Provide the (X, Y) coordinate of the cell's center where the given text is located.  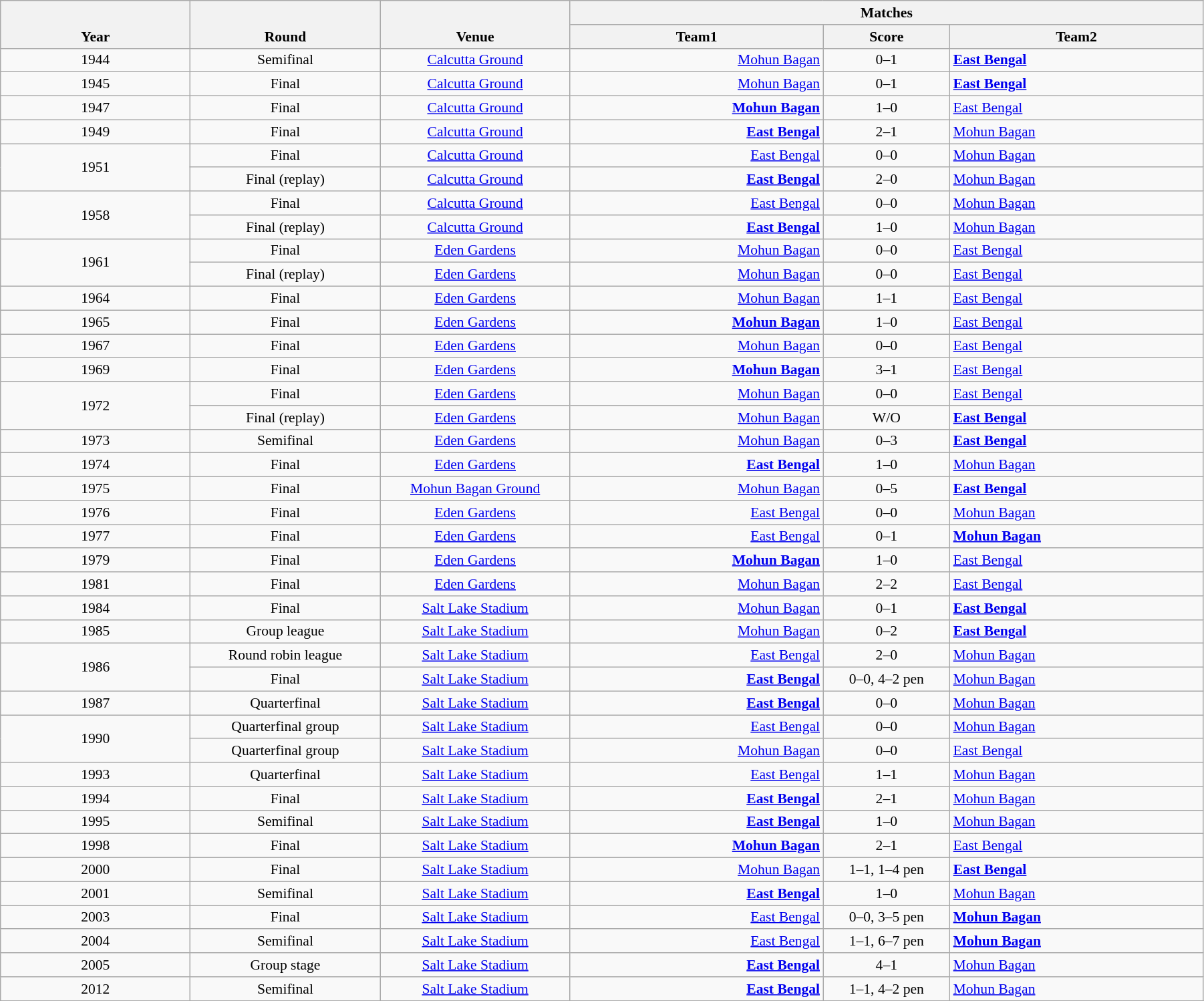
Score (886, 37)
1995 (96, 822)
2004 (96, 942)
1972 (96, 405)
Venue (475, 24)
1985 (96, 631)
1984 (96, 608)
1977 (96, 537)
1–1, 4–2 pen (886, 989)
2005 (96, 965)
2–2 (886, 584)
0–2 (886, 631)
1961 (96, 262)
0–0, 3–5 pen (886, 917)
2001 (96, 893)
1975 (96, 489)
1947 (96, 108)
1967 (96, 346)
1994 (96, 799)
1993 (96, 774)
1951 (96, 167)
3–1 (886, 370)
Round (285, 24)
0–0, 4–2 pen (886, 680)
Matches (886, 13)
Team2 (1077, 37)
Round robin league (285, 656)
1964 (96, 299)
1965 (96, 322)
1976 (96, 513)
Group league (285, 631)
4–1 (886, 965)
1949 (96, 132)
1974 (96, 465)
2003 (96, 917)
1998 (96, 846)
0–3 (886, 441)
W/O (886, 418)
1987 (96, 703)
2012 (96, 989)
Mohun Bagan Ground (475, 489)
1981 (96, 584)
1969 (96, 370)
2000 (96, 870)
1958 (96, 215)
1973 (96, 441)
1990 (96, 739)
0–5 (886, 489)
Year (96, 24)
1979 (96, 561)
1–1, 6–7 pen (886, 942)
1–1, 1–4 pen (886, 870)
Team1 (696, 37)
1945 (96, 84)
Group stage (285, 965)
1944 (96, 60)
1986 (96, 667)
